Capture the cell that displays the provided text and extract its (x, y) central coordinate. 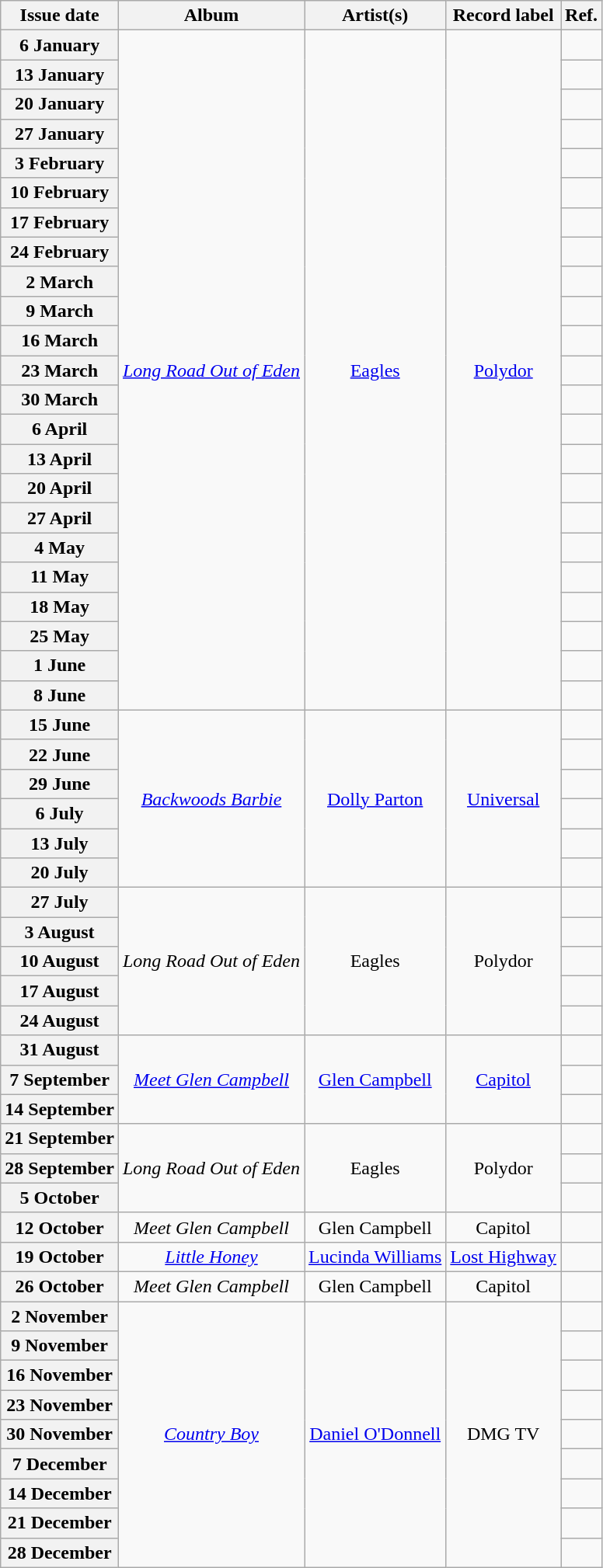
9 March (60, 311)
Lucinda Williams (375, 1257)
23 March (60, 370)
13 July (60, 843)
6 April (60, 429)
24 August (60, 1020)
13 January (60, 75)
Dolly Parton (375, 798)
Artist(s) (375, 16)
19 October (60, 1257)
28 September (60, 1168)
14 December (60, 1493)
24 February (60, 252)
Little Honey (211, 1257)
20 July (60, 873)
5 October (60, 1198)
8 June (60, 695)
27 July (60, 902)
28 December (60, 1552)
27 January (60, 134)
15 June (60, 725)
Universal (504, 798)
3 February (60, 163)
10 February (60, 193)
25 May (60, 636)
Issue date (60, 16)
13 April (60, 459)
14 September (60, 1109)
6 January (60, 45)
23 November (60, 1405)
11 May (60, 577)
Album (211, 16)
4 May (60, 548)
Country Boy (211, 1435)
7 December (60, 1464)
30 March (60, 400)
16 March (60, 340)
6 July (60, 813)
21 September (60, 1139)
12 October (60, 1227)
31 August (60, 1050)
3 August (60, 932)
30 November (60, 1434)
2 November (60, 1316)
Backwoods Barbie (211, 798)
10 August (60, 961)
9 November (60, 1346)
20 January (60, 104)
27 April (60, 518)
29 June (60, 784)
2 March (60, 281)
7 September (60, 1080)
Ref. (581, 16)
1 June (60, 666)
16 November (60, 1375)
Record label (504, 16)
17 August (60, 991)
26 October (60, 1286)
22 June (60, 754)
DMG TV (504, 1435)
18 May (60, 607)
17 February (60, 222)
Lost Highway (504, 1257)
Daniel O'Donnell (375, 1435)
20 April (60, 488)
21 December (60, 1523)
